Output the (x, y) coordinate of the center of the cell containing the given text.  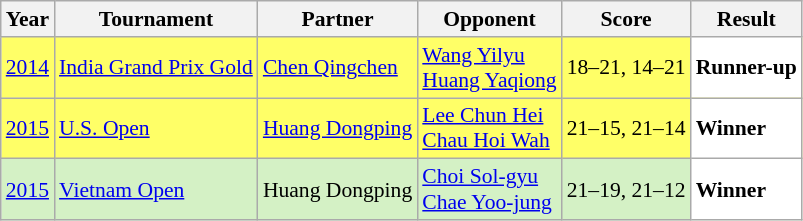
Tournament (156, 19)
Choi Sol-gyu Chae Yoo-jung (489, 190)
Chen Qingchen (338, 68)
Result (746, 19)
18–21, 14–21 (626, 68)
Lee Chun Hei Chau Hoi Wah (489, 128)
2014 (28, 68)
Opponent (489, 19)
Runner-up (746, 68)
Partner (338, 19)
Vietnam Open (156, 190)
U.S. Open (156, 128)
Wang Yilyu Huang Yaqiong (489, 68)
Year (28, 19)
21–15, 21–14 (626, 128)
India Grand Prix Gold (156, 68)
Score (626, 19)
21–19, 21–12 (626, 190)
